Capture the cell that displays the provided text and extract its [X, Y] central coordinate. 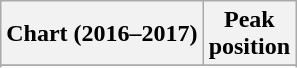
Chart (2016–2017) [102, 34]
Peakposition [249, 34]
